Provide the [X, Y] coordinate of the cell's center where the given text is located.  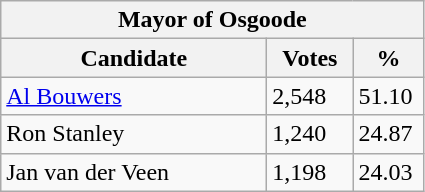
Candidate [134, 58]
2,548 [310, 96]
1,198 [310, 172]
24.87 [388, 134]
51.10 [388, 96]
Ron Stanley [134, 134]
Jan van der Veen [134, 172]
Votes [310, 58]
Al Bouwers [134, 96]
% [388, 58]
24.03 [388, 172]
1,240 [310, 134]
Mayor of Osgoode [212, 20]
